Scan for the cell matching the given text and deliver its [X, Y] coordinate at center. 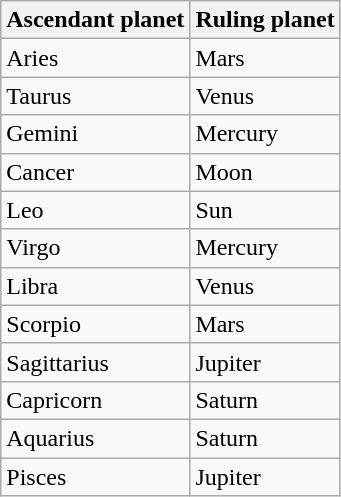
Gemini [96, 134]
Capricorn [96, 400]
Aries [96, 58]
Libra [96, 286]
Pisces [96, 477]
Aquarius [96, 438]
Ruling planet [265, 20]
Virgo [96, 248]
Taurus [96, 96]
Sagittarius [96, 362]
Ascendant planet [96, 20]
Moon [265, 172]
Cancer [96, 172]
Scorpio [96, 324]
Leo [96, 210]
Sun [265, 210]
